Return the (x, y) coordinate for the center point of the cell that contains the specified text.  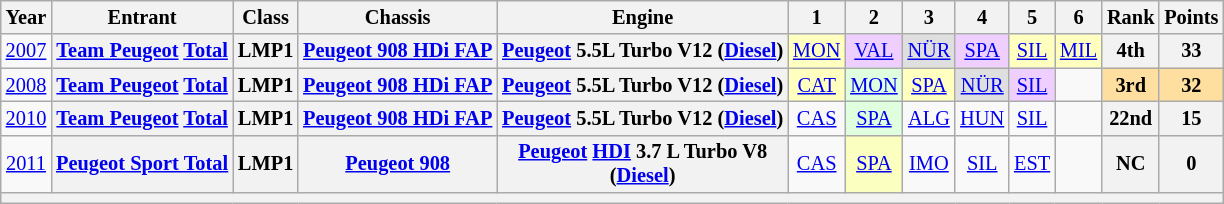
32 (1191, 85)
Year (26, 17)
Entrant (142, 17)
33 (1191, 51)
Peugeot Sport Total (142, 164)
Chassis (398, 17)
3 (930, 17)
Engine (642, 17)
2011 (26, 164)
0 (1191, 164)
Rank (1130, 17)
Peugeot HDI 3.7 L Turbo V8(Diesel) (642, 164)
Class (266, 17)
EST (1032, 164)
5 (1032, 17)
4 (982, 17)
NC (1130, 164)
ALG (930, 118)
1 (816, 17)
6 (1078, 17)
VAL (874, 51)
Peugeot 908 (398, 164)
2010 (26, 118)
22nd (1130, 118)
15 (1191, 118)
2 (874, 17)
MIL (1078, 51)
3rd (1130, 85)
4th (1130, 51)
CAT (816, 85)
2007 (26, 51)
Points (1191, 17)
2008 (26, 85)
HUN (982, 118)
IMO (930, 164)
